Pinpoint the cell where the given text exists, returning its [X, Y] midpoint coordinate. 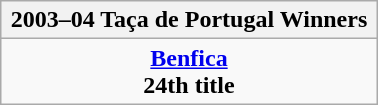
2003–04 Taça de Portugal Winners [189, 20]
Benfica24th title [189, 72]
